Determine the [X, Y] coordinate at the center of the cell enclosing the given text.  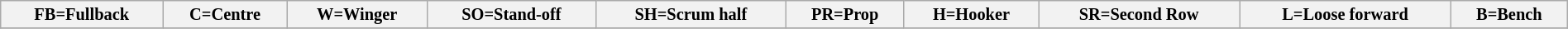
B=Bench [1508, 14]
W=Winger [357, 14]
SR=Second Row [1140, 14]
C=Centre [225, 14]
PR=Prop [845, 14]
FB=Fullback [82, 14]
SH=Scrum half [691, 14]
L=Loose forward [1346, 14]
H=Hooker [971, 14]
SO=Stand-off [511, 14]
